From the cell containing the given text, extract its center point as (X, Y) coordinate. 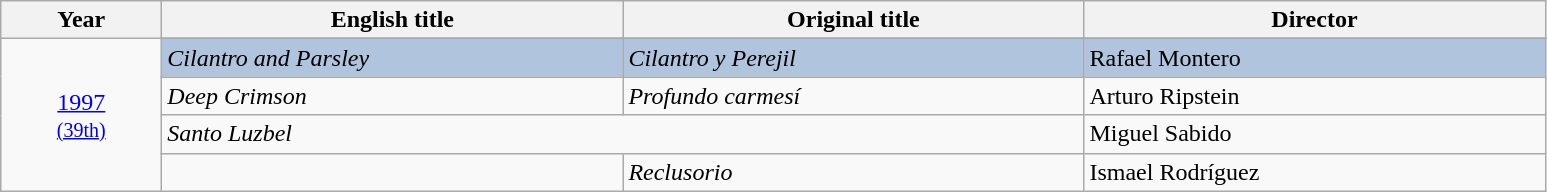
Reclusorio (854, 172)
Original title (854, 20)
Director (1314, 20)
Santo Luzbel (623, 134)
Miguel Sabido (1314, 134)
Profundo carmesí (854, 96)
English title (392, 20)
Deep Crimson (392, 96)
Cilantro and Parsley (392, 58)
1997(39th) (82, 115)
Year (82, 20)
Arturo Ripstein (1314, 96)
Cilantro y Perejil (854, 58)
Ismael Rodríguez (1314, 172)
Rafael Montero (1314, 58)
